Detect which cell encompasses the target text, then output its [X, Y] center coordinate. 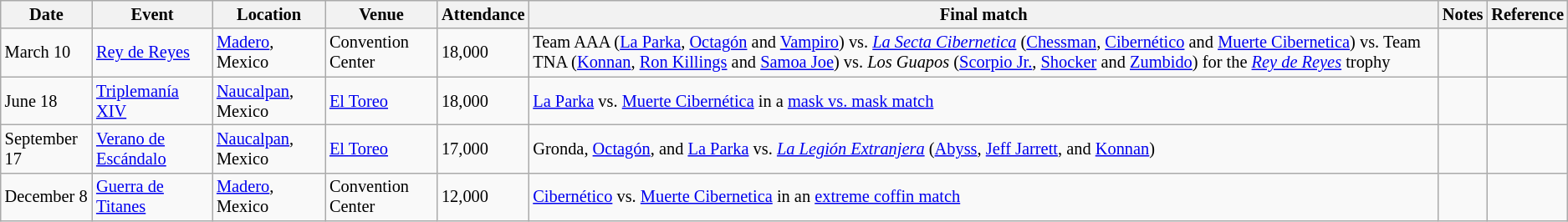
Notes [1463, 14]
Location [269, 14]
Verano de Escándalo [152, 149]
Attendance [483, 14]
Event [152, 14]
Gronda, Octagón, and La Parka vs. La Legión Extranjera (Abyss, Jeff Jarrett, and Konnan) [983, 149]
Venue [381, 14]
17,000 [483, 149]
September 17 [47, 149]
December 8 [47, 197]
12,000 [483, 197]
June 18 [47, 101]
Rey de Reyes [152, 53]
Cibernético vs. Muerte Cibernetica in an extreme coffin match [983, 197]
Triplemanía XIV [152, 101]
Reference [1527, 14]
Date [47, 14]
La Parka vs. Muerte Cibernética in a mask vs. mask match [983, 101]
March 10 [47, 53]
Final match [983, 14]
Guerra de Titanes [152, 197]
